For the text-containing cell, return its midpoint in (X, Y) coordinate format. 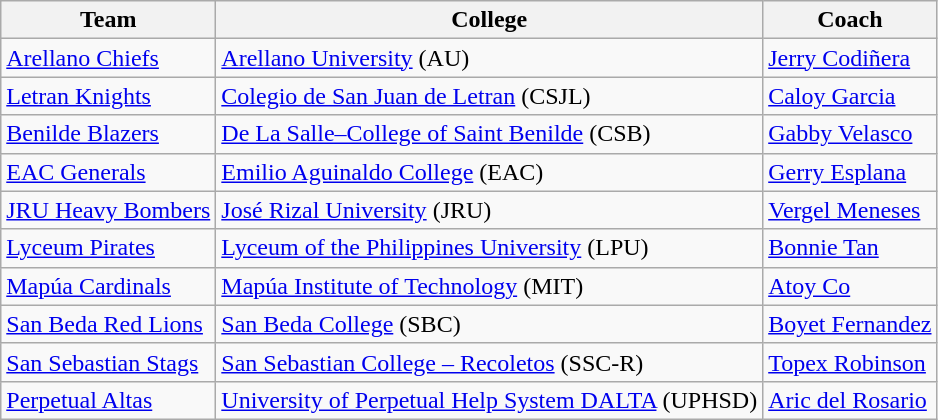
San Beda College (SBC) (490, 324)
Emilio Aguinaldo College (EAC) (490, 172)
Caloy Garcia (850, 96)
Jerry Codiñera (850, 58)
EAC Generals (108, 172)
Gabby Velasco (850, 134)
Arellano Chiefs (108, 58)
Gerry Esplana (850, 172)
Team (108, 20)
Topex Robinson (850, 362)
College (490, 20)
Letran Knights (108, 96)
Atoy Co (850, 286)
University of Perpetual Help System DALTA (UPHSD) (490, 400)
Aric del Rosario (850, 400)
Mapúa Institute of Technology (MIT) (490, 286)
Colegio de San Juan de Letran (CSJL) (490, 96)
San Sebastian Stags (108, 362)
Benilde Blazers (108, 134)
Lyceum of the Philippines University (LPU) (490, 248)
Vergel Meneses (850, 210)
Arellano University (AU) (490, 58)
JRU Heavy Bombers (108, 210)
San Sebastian College – Recoletos (SSC-R) (490, 362)
Coach (850, 20)
San Beda Red Lions (108, 324)
Bonnie Tan (850, 248)
José Rizal University (JRU) (490, 210)
Mapúa Cardinals (108, 286)
Lyceum Pirates (108, 248)
Perpetual Altas (108, 400)
Boyet Fernandez (850, 324)
De La Salle–College of Saint Benilde (CSB) (490, 134)
